Scan for the cell matching the given text and deliver its [x, y] coordinate at center. 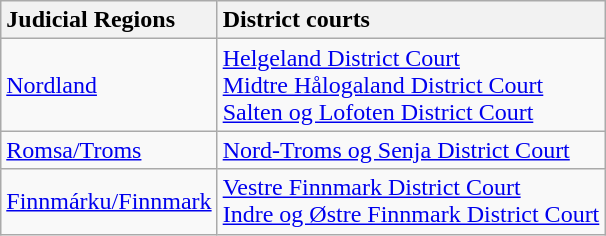
Judicial Regions [109, 20]
Helgeland District CourtMidtre Hålogaland District CourtSalten og Lofoten District Court [411, 85]
Nordland [109, 85]
District courts [411, 20]
Finnmárku/Finnmark [109, 202]
Romsa/Troms [109, 150]
Vestre Finnmark District CourtIndre og Østre Finnmark District Court [411, 202]
Nord-Troms og Senja District Court [411, 150]
